Search for the cell housing the specified text and yield its (x, y) center coordinate. 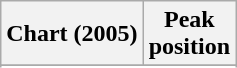
Peakposition (189, 34)
Chart (2005) (72, 34)
